Search for the cell housing the specified text and yield its (X, Y) center coordinate. 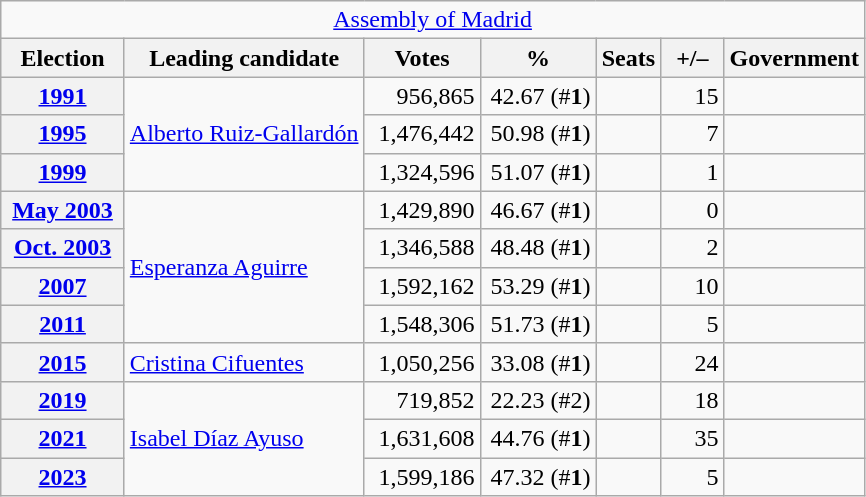
2007 (63, 286)
Assembly of Madrid (433, 20)
719,852 (422, 400)
48.48 (#1) (538, 248)
2019 (63, 400)
Oct. 2003 (63, 248)
15 (693, 96)
0 (693, 210)
1 (693, 172)
2021 (63, 438)
Alberto Ruiz-Gallardón (244, 134)
50.98 (#1) (538, 134)
33.08 (#1) (538, 362)
1,548,306 (422, 324)
956,865 (422, 96)
22.23 (#2) (538, 400)
Government (794, 58)
Isabel Díaz Ayuso (244, 438)
46.67 (#1) (538, 210)
Esperanza Aguirre (244, 267)
1,476,442 (422, 134)
% (538, 58)
May 2003 (63, 210)
Election (63, 58)
51.73 (#1) (538, 324)
Seats (628, 58)
35 (693, 438)
1,324,596 (422, 172)
Leading candidate (244, 58)
2 (693, 248)
2015 (63, 362)
1,592,162 (422, 286)
1,429,890 (422, 210)
2023 (63, 477)
51.07 (#1) (538, 172)
1,631,608 (422, 438)
24 (693, 362)
1995 (63, 134)
1999 (63, 172)
1,599,186 (422, 477)
1,346,588 (422, 248)
44.76 (#1) (538, 438)
+/– (693, 58)
7 (693, 134)
Votes (422, 58)
47.32 (#1) (538, 477)
10 (693, 286)
18 (693, 400)
1991 (63, 96)
1,050,256 (422, 362)
53.29 (#1) (538, 286)
42.67 (#1) (538, 96)
2011 (63, 324)
Cristina Cifuentes (244, 362)
